For the text-containing cell, return its midpoint in [X, Y] coordinate format. 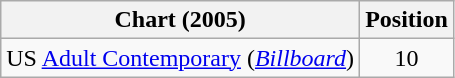
US Adult Contemporary (Billboard) [180, 58]
10 [407, 58]
Chart (2005) [180, 20]
Position [407, 20]
